Return the [x, y] coordinate for the center point of the cell that contains the specified text.  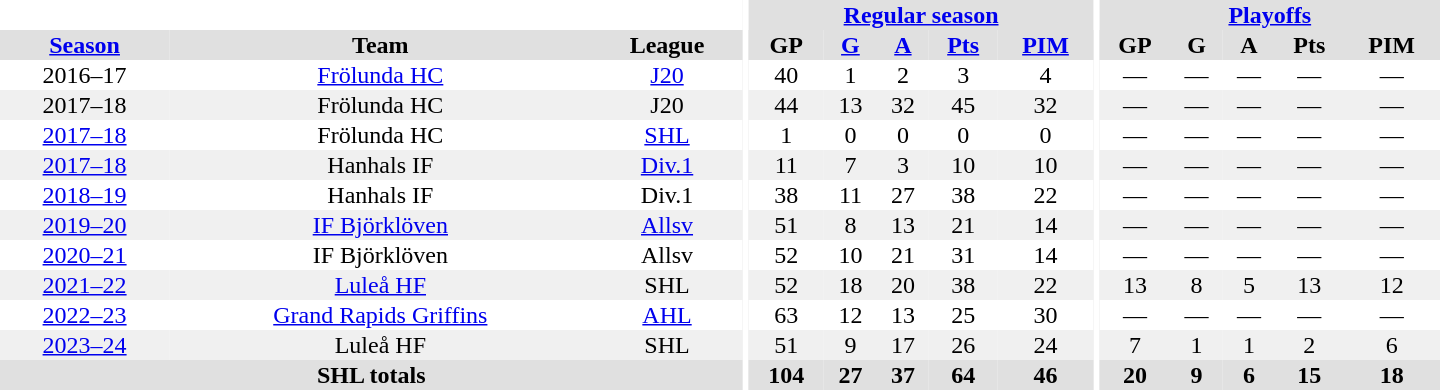
15 [1309, 375]
2021–22 [84, 285]
40 [786, 75]
AHL [668, 315]
2022–23 [84, 315]
2018–19 [84, 195]
Regular season [920, 15]
24 [1046, 345]
5 [1249, 285]
25 [963, 315]
64 [963, 375]
Playoffs [1270, 15]
2023–24 [84, 345]
46 [1046, 375]
4 [1046, 75]
31 [963, 255]
2016–17 [84, 75]
26 [963, 345]
44 [786, 105]
SHL totals [372, 375]
45 [963, 105]
Season [84, 45]
63 [786, 315]
2020–21 [84, 255]
League [668, 45]
Grand Rapids Griffins [380, 315]
104 [786, 375]
2019–20 [84, 225]
37 [903, 375]
30 [1046, 315]
17 [903, 345]
Team [380, 45]
